Return the (X, Y) coordinate for the center point of the cell that contains the specified text.  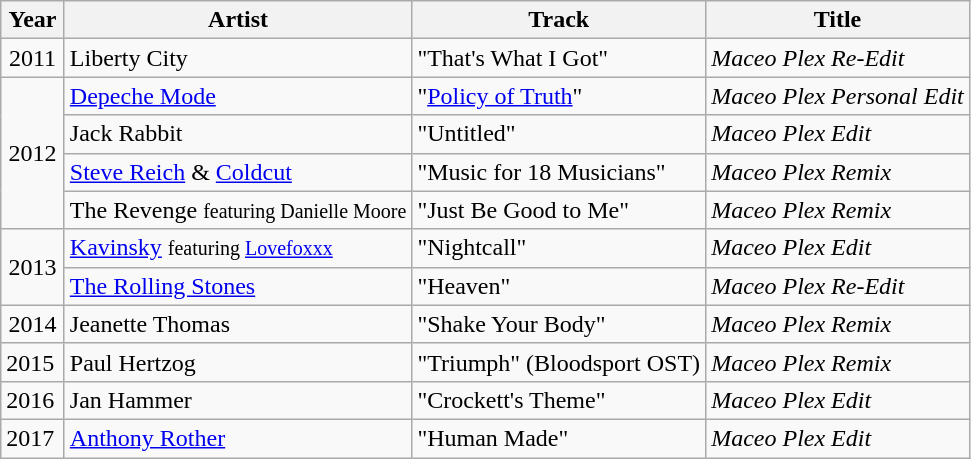
"Music for 18 Musicians" (559, 172)
Steve Reich & Coldcut (238, 172)
Jan Hammer (238, 400)
2016 (33, 400)
2015 (33, 362)
The Revenge featuring Danielle Moore (238, 210)
"Nightcall" (559, 248)
Maceo Plex Personal Edit (838, 96)
"Human Made" (559, 438)
Track (559, 20)
Kavinsky featuring Lovefoxxx (238, 248)
"Crockett's Theme" (559, 400)
The Rolling Stones (238, 286)
2017 (33, 438)
"Just Be Good to Me" (559, 210)
Artist (238, 20)
"Untitled" (559, 134)
Liberty City (238, 58)
Paul Hertzog (238, 362)
"That's What I Got" (559, 58)
2014 (33, 324)
Title (838, 20)
"Shake Your Body" (559, 324)
2011 (33, 58)
"Triumph" (Bloodsport OST) (559, 362)
2013 (33, 267)
2012 (33, 153)
Jack Rabbit (238, 134)
Year (33, 20)
"Heaven" (559, 286)
Anthony Rother (238, 438)
"Policy of Truth" (559, 96)
Jeanette Thomas (238, 324)
Depeche Mode (238, 96)
